Output the (X, Y) coordinate of the center of the cell containing the given text.  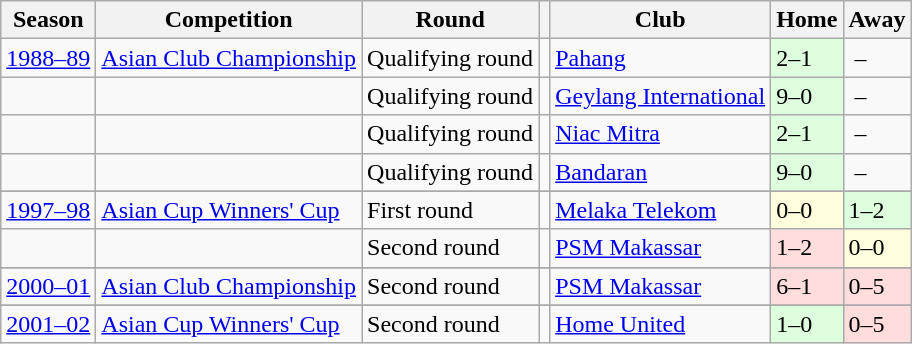
6–1 (807, 286)
Round (450, 20)
Season (48, 20)
Niac Mitra (660, 134)
First round (450, 210)
Bandaran (660, 172)
Club (660, 20)
Pahang (660, 58)
2001–02 (48, 324)
Geylang International (660, 96)
Melaka Telekom (660, 210)
Home (807, 20)
Home United (660, 324)
1997–98 (48, 210)
1988–89 (48, 58)
Competition (229, 20)
Away (877, 20)
2000–01 (48, 286)
1–0 (807, 324)
